Identify which cell holds the provided text, then report its (x, y) central coordinate. 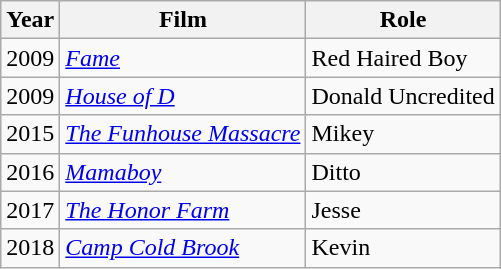
Donald Uncredited (403, 96)
Film (183, 20)
2017 (30, 210)
Camp Cold Brook (183, 248)
The Honor Farm (183, 210)
The Funhouse Massacre (183, 134)
Year (30, 20)
Role (403, 20)
2015 (30, 134)
Red Haired Boy (403, 58)
House of D (183, 96)
Kevin (403, 248)
Mamaboy (183, 172)
Ditto (403, 172)
Jesse (403, 210)
2016 (30, 172)
2018 (30, 248)
Mikey (403, 134)
Fame (183, 58)
